Find where the given text appears and provide that cell's center as [x, y] coordinate. 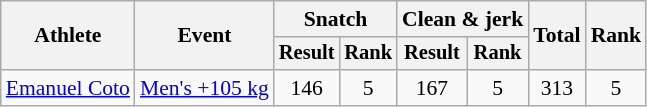
313 [556, 88]
Total [556, 36]
146 [307, 88]
Event [204, 36]
Athlete [68, 36]
Emanuel Coto [68, 88]
167 [432, 88]
Men's +105 kg [204, 88]
Clean & jerk [462, 19]
Snatch [336, 19]
